Return the (x, y) coordinate for the center point of the cell that contains the specified text.  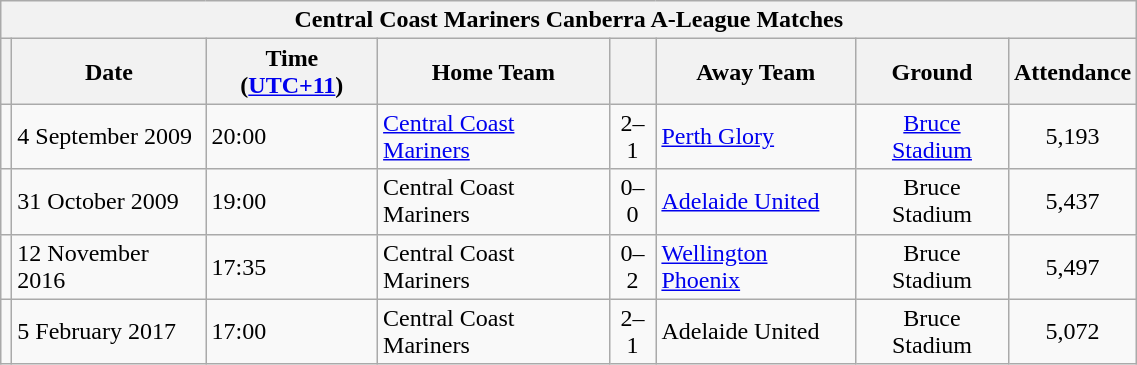
0–0 (632, 202)
Perth Glory (756, 136)
4 September 2009 (109, 136)
Date (109, 72)
5,193 (1072, 136)
31 October 2009 (109, 202)
5 February 2017 (109, 332)
5,437 (1072, 202)
Ground (932, 72)
Attendance (1072, 72)
Wellington Phoenix (756, 266)
Time (UTC+11) (292, 72)
12 November 2016 (109, 266)
20:00 (292, 136)
17:00 (292, 332)
17:35 (292, 266)
Central Coast Mariners Canberra A-League Matches (569, 20)
5,497 (1072, 266)
19:00 (292, 202)
5,072 (1072, 332)
Home Team (494, 72)
Away Team (756, 72)
0–2 (632, 266)
